Capture the cell that displays the provided text and extract its (x, y) central coordinate. 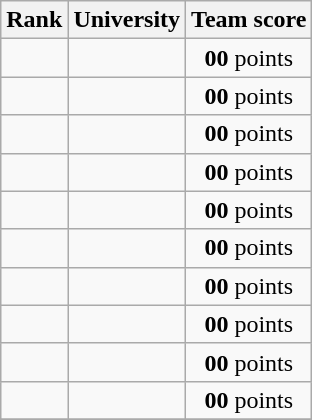
University (127, 20)
Rank (34, 20)
Team score (249, 20)
